Determine the [X, Y] coordinate at the center of the cell enclosing the given text.  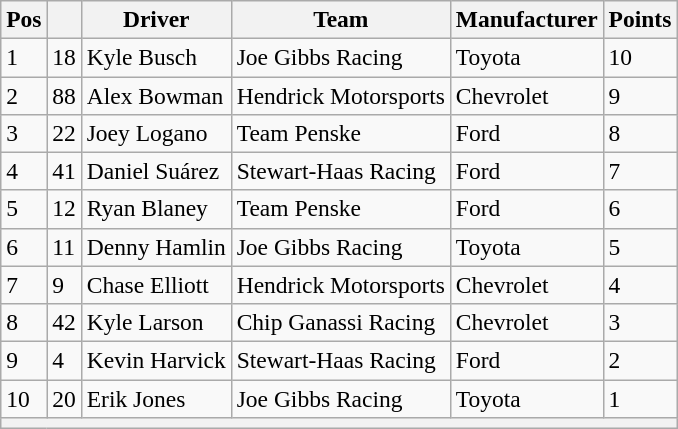
Kevin Harvick [156, 360]
Kyle Larson [156, 322]
41 [64, 171]
12 [64, 209]
20 [64, 398]
Driver [156, 19]
Points [640, 19]
Alex Bowman [156, 95]
Ryan Blaney [156, 209]
18 [64, 57]
42 [64, 322]
88 [64, 95]
Team [340, 19]
Joey Logano [156, 133]
Kyle Busch [156, 57]
Chase Elliott [156, 285]
Manufacturer [526, 19]
Denny Hamlin [156, 247]
Daniel Suárez [156, 171]
11 [64, 247]
Erik Jones [156, 398]
Pos [24, 19]
Chip Ganassi Racing [340, 322]
22 [64, 133]
